Capture the cell that displays the provided text and extract its [x, y] central coordinate. 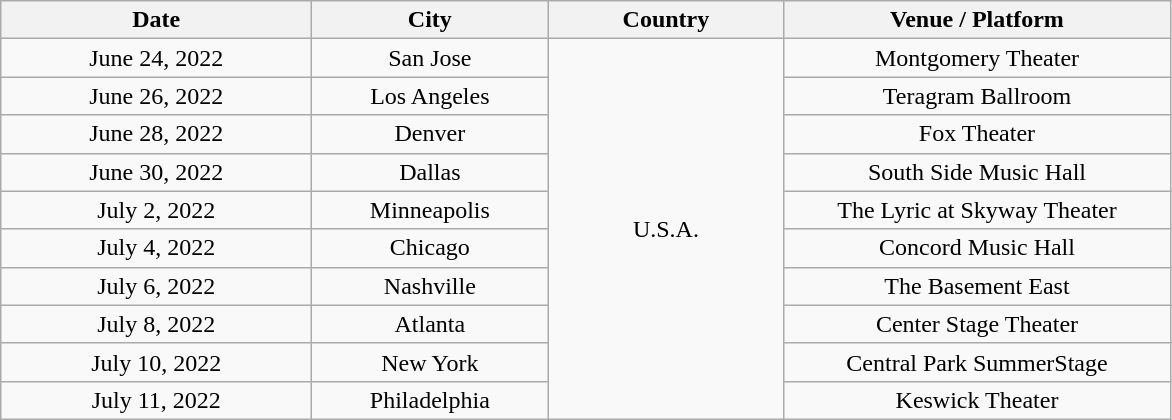
Montgomery Theater [977, 58]
June 24, 2022 [156, 58]
South Side Music Hall [977, 172]
Country [666, 20]
Fox Theater [977, 134]
Central Park SummerStage [977, 362]
June 30, 2022 [156, 172]
Keswick Theater [977, 400]
San Jose [430, 58]
Philadelphia [430, 400]
June 28, 2022 [156, 134]
Date [156, 20]
The Basement East [977, 286]
July 6, 2022 [156, 286]
City [430, 20]
The Lyric at Skyway Theater [977, 210]
June 26, 2022 [156, 96]
Center Stage Theater [977, 324]
U.S.A. [666, 230]
July 11, 2022 [156, 400]
Nashville [430, 286]
July 4, 2022 [156, 248]
Los Angeles [430, 96]
Concord Music Hall [977, 248]
Atlanta [430, 324]
Dallas [430, 172]
July 10, 2022 [156, 362]
Teragram Ballroom [977, 96]
Chicago [430, 248]
July 2, 2022 [156, 210]
Venue / Platform [977, 20]
Denver [430, 134]
Minneapolis [430, 210]
July 8, 2022 [156, 324]
New York [430, 362]
